Output the [X, Y] coordinate of the center of the cell containing the given text.  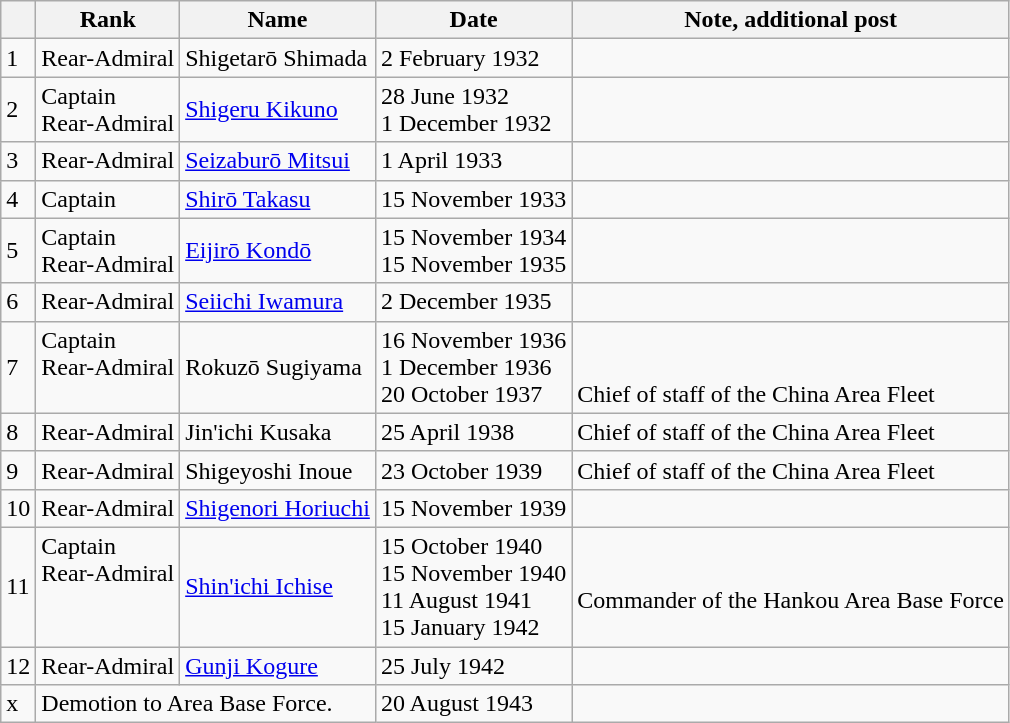
Seizaburō Mitsui [278, 161]
8 [18, 432]
5 [18, 250]
15 November 193415 November 1935 [473, 250]
Shigenori Horiuchi [278, 508]
Demotion to Area Base Force. [206, 704]
15 November 1933 [473, 199]
4 [18, 199]
2 February 1932 [473, 58]
Note, additional post [791, 20]
9 [18, 470]
25 July 1942 [473, 665]
15 October 194015 November 194011 August 194115 January 1942 [473, 586]
25 April 1938 [473, 432]
12 [18, 665]
2 December 1935 [473, 302]
Name [278, 20]
23 October 1939 [473, 470]
16 November 19361 December 193620 October 1937 [473, 367]
1 April 1933 [473, 161]
Shigeyoshi Inoue [278, 470]
Shigeru Kikuno [278, 110]
Jin'ichi Kusaka [278, 432]
3 [18, 161]
Shin'ichi Ichise [278, 586]
Rokuzō Sugiyama [278, 367]
Seiichi Iwamura [278, 302]
Gunji Kogure [278, 665]
Date [473, 20]
10 [18, 508]
x [18, 704]
20 August 1943 [473, 704]
7 [18, 367]
Eijirō Kondō [278, 250]
1 [18, 58]
11 [18, 586]
Shirō Takasu [278, 199]
6 [18, 302]
28 June 19321 December 1932 [473, 110]
Captain [108, 199]
15 November 1939 [473, 508]
2 [18, 110]
Shigetarō Shimada [278, 58]
Commander of the Hankou Area Base Force [791, 586]
Rank [108, 20]
